Capture the cell that displays the provided text and extract its (X, Y) central coordinate. 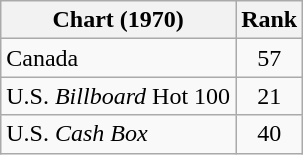
Chart (1970) (118, 20)
40 (270, 134)
Canada (118, 58)
21 (270, 96)
Rank (270, 20)
U.S. Billboard Hot 100 (118, 96)
57 (270, 58)
U.S. Cash Box (118, 134)
